Search for the cell housing the specified text and yield its [X, Y] center coordinate. 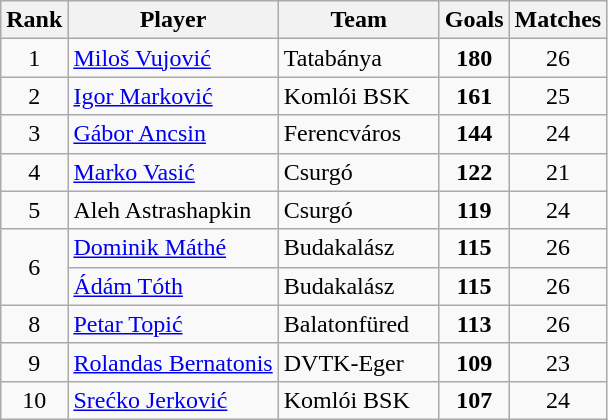
Srećko Jerković [173, 400]
144 [474, 134]
2 [34, 96]
180 [474, 58]
107 [474, 400]
Dominik Máthé [173, 248]
Rolandas Bernatonis [173, 362]
161 [474, 96]
Matches [558, 20]
Marko Vasić [173, 172]
Gábor Ancsin [173, 134]
5 [34, 210]
113 [474, 324]
21 [558, 172]
DVTK-Eger [358, 362]
Tatabánya [358, 58]
6 [34, 267]
Balatonfüred [358, 324]
9 [34, 362]
10 [34, 400]
Igor Marković [173, 96]
109 [474, 362]
Team [358, 20]
122 [474, 172]
Ádám Tóth [173, 286]
Miloš Vujović [173, 58]
8 [34, 324]
Aleh Astrashapkin [173, 210]
4 [34, 172]
1 [34, 58]
Rank [34, 20]
Ferencváros [358, 134]
25 [558, 96]
Petar Topić [173, 324]
Player [173, 20]
3 [34, 134]
119 [474, 210]
23 [558, 362]
Goals [474, 20]
